For the text-containing cell, return its midpoint in (x, y) coordinate format. 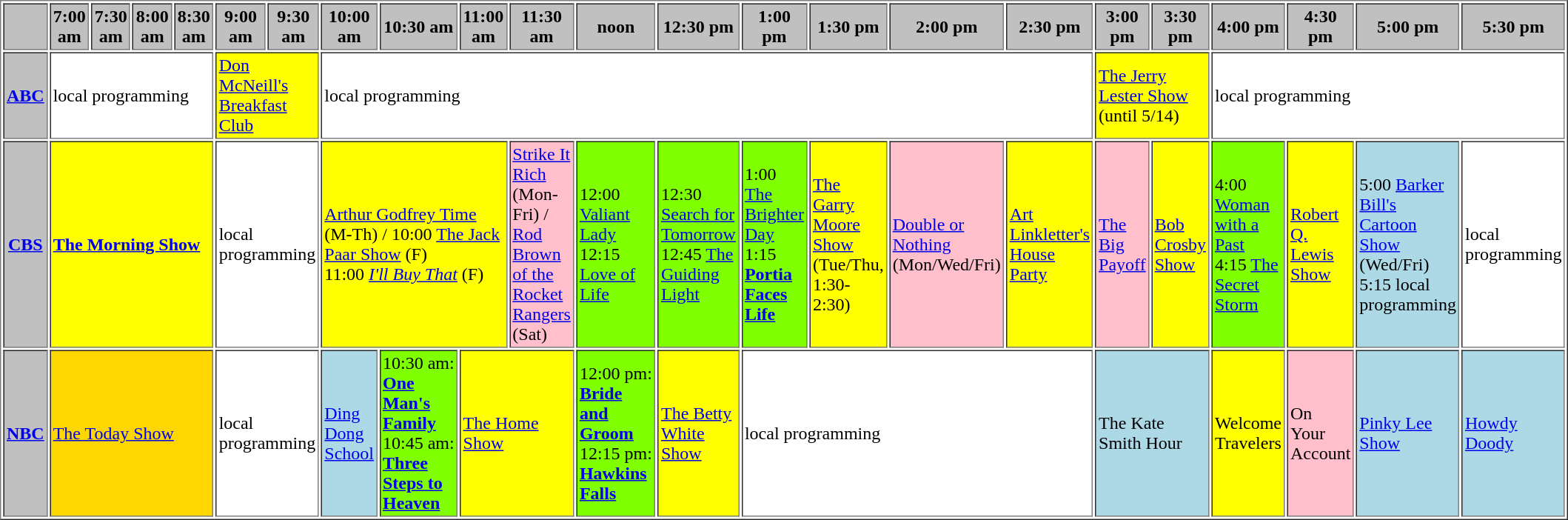
2:30 pm (1050, 27)
Ding Dong School (349, 433)
Don McNeill's Breakfast Club (267, 95)
12:00 Valiant Lady12:15 Love of Life (616, 244)
Welcome Travelers (1248, 433)
9:00 am (241, 27)
Robert Q. Lewis Show (1321, 244)
Bob Crosby Show (1180, 244)
The Garry Moore Show (Tue/Thu, 1:30-2:30) (848, 244)
The Morning Show (132, 244)
7:00 am (70, 27)
Howdy Doody (1513, 433)
ABC (25, 95)
9:30 am (293, 27)
1:30 pm (848, 27)
On Your Account (1321, 433)
The Kate Smith Hour (1153, 433)
12:30 Search for Tomorrow12:45 The Guiding Light (698, 244)
12:30 pm (698, 27)
12:00 pm: Bride and Groom12:15 pm: Hawkins Falls (616, 433)
3:00 pm (1122, 27)
NBC (25, 433)
Pinky Lee Show (1408, 433)
3:30 pm (1180, 27)
5:30 pm (1513, 27)
Double or Nothing (Mon/Wed/Fri) (946, 244)
7:30 am (111, 27)
8:00 am (153, 27)
1:00 The Brighter Day1:15 Portia Faces Life (774, 244)
The Big Payoff (1122, 244)
Strike It Rich (Mon-Fri) / Rod Brown of the Rocket Rangers (Sat) (542, 244)
4:00 Woman with a Past4:15 The Secret Storm (1248, 244)
4:00 pm (1248, 27)
2:00 pm (946, 27)
5:00 pm (1408, 27)
CBS (25, 244)
The Today Show (132, 433)
Arthur Godfrey Time (M-Th) / 10:00 The Jack Paar Show (F)11:00 I'll Buy That (F) (415, 244)
Art Linkletter's House Party (1050, 244)
10:30 am: One Man's Family 10:45 am: Three Steps to Heaven (418, 433)
11:30 am (542, 27)
noon (616, 27)
8:30 am (194, 27)
11:00 am (483, 27)
The Jerry Lester Show (until 5/14) (1153, 95)
The Home Show (517, 433)
The Betty White Show (698, 433)
1:00 pm (774, 27)
10:00 am (349, 27)
10:30 am (418, 27)
5:00 Barker Bill's Cartoon Show (Wed/Fri)5:15 local programming (1408, 244)
4:30 pm (1321, 27)
